Scan for the cell matching the given text and deliver its [x, y] coordinate at center. 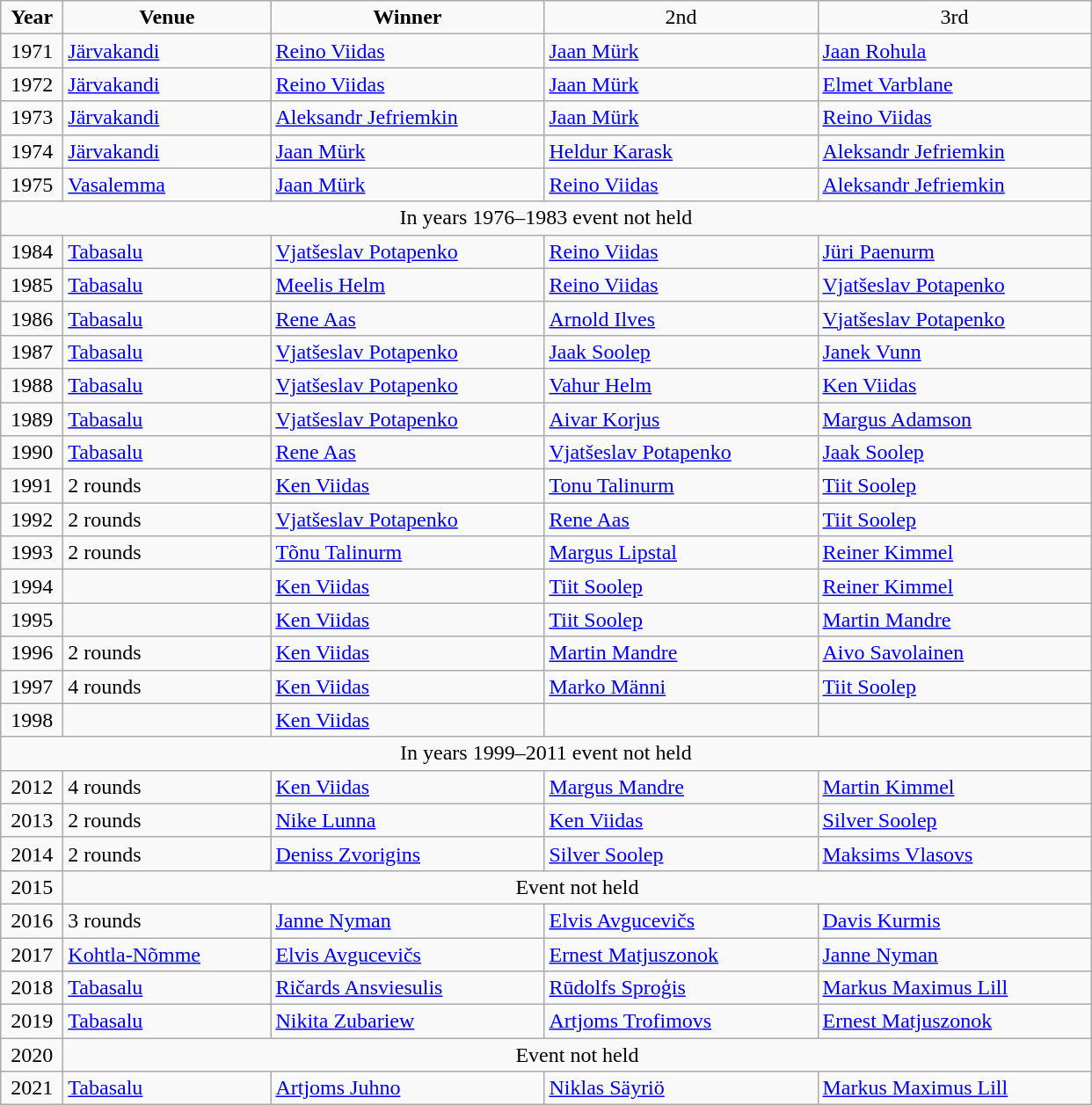
Margus Adamson [955, 419]
2014 [32, 854]
2013 [32, 820]
1991 [32, 486]
1990 [32, 453]
In years 1976–1983 event not held [546, 218]
Martin Kimmel [955, 787]
1993 [32, 553]
Ričards Ansviesulis [408, 988]
1988 [32, 385]
Artjoms Trofimovs [681, 1021]
2021 [32, 1088]
Jüri Paenurm [955, 251]
2018 [32, 988]
3 rounds [167, 920]
2016 [32, 920]
Davis Kurmis [955, 920]
2020 [32, 1055]
1984 [32, 251]
Marko Männi [681, 687]
Venue [167, 18]
Arnold Ilves [681, 318]
Artjoms Juhno [408, 1088]
Margus Lipstal [681, 553]
1971 [32, 51]
Kohtla-Nõmme [167, 954]
1998 [32, 720]
Nikita Zubariew [408, 1021]
1973 [32, 118]
1985 [32, 285]
Rūdolfs Sproģis [681, 988]
1986 [32, 318]
2019 [32, 1021]
Jaan Rohula [955, 51]
Margus Mandre [681, 787]
2012 [32, 787]
Niklas Säyriö [681, 1088]
2nd [681, 18]
1972 [32, 84]
Meelis Helm [408, 285]
Maksims Vlasovs [955, 854]
Heldur Karask [681, 151]
1974 [32, 151]
Deniss Zvorigins [408, 854]
Year [32, 18]
2017 [32, 954]
2015 [32, 887]
1989 [32, 419]
1994 [32, 586]
1975 [32, 185]
Aivo Savolainen [955, 653]
Winner [408, 18]
Aivar Korjus [681, 419]
Tõnu Talinurm [408, 553]
1997 [32, 687]
1992 [32, 520]
Janek Vunn [955, 352]
In years 1999–2011 event not held [546, 753]
1996 [32, 653]
Vasalemma [167, 185]
Vahur Helm [681, 385]
Nike Lunna [408, 820]
Tonu Talinurm [681, 486]
Elmet Varblane [955, 84]
1995 [32, 620]
1987 [32, 352]
3rd [955, 18]
